Provide the [x, y] coordinate of the cell's center where the given text is located.  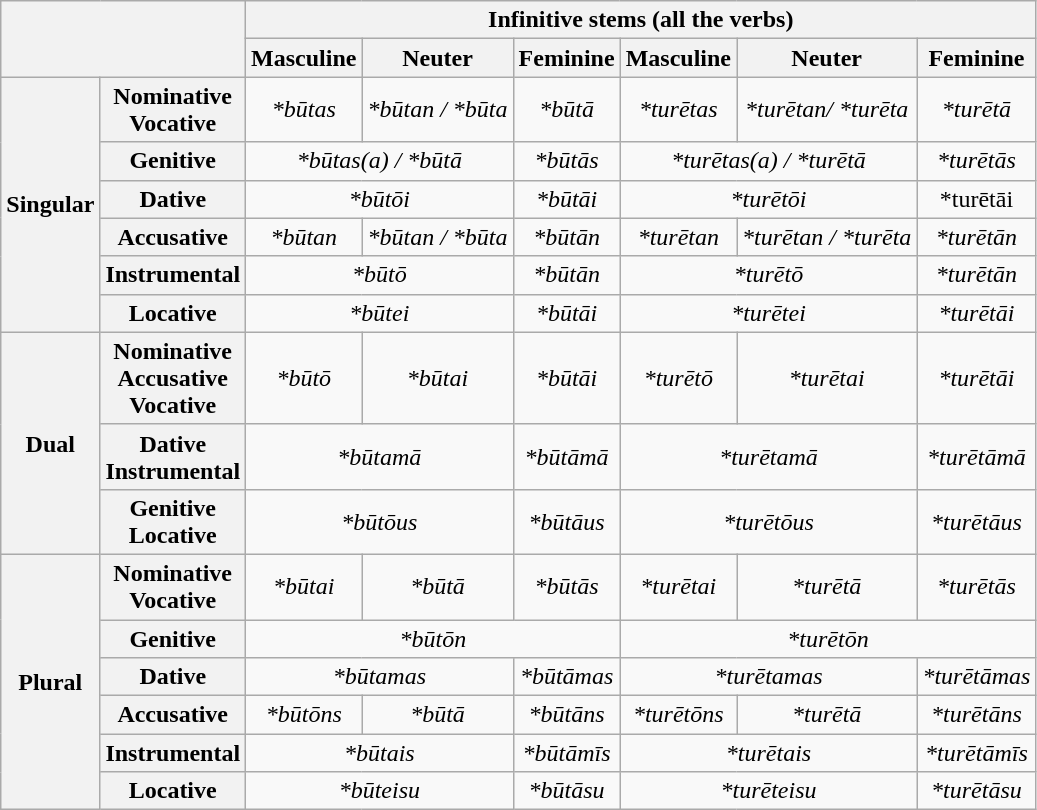
NominativeAccusativeVocative [173, 378]
*turētei [768, 313]
*būtāmā [566, 456]
*būtei [380, 313]
*turētōns [678, 715]
*būtas [304, 110]
Plural [50, 682]
Singular [50, 204]
Infinitive stems (all the verbs) [641, 20]
*turētōus [768, 522]
*būtōn [434, 639]
*būtan [304, 237]
*turētan / *turēta [826, 237]
*turētāmīs [976, 753]
*turētāmā [976, 456]
*būtas(a) / *būtā [380, 161]
*turētāsu [976, 791]
*turētāns [976, 715]
*būtamā [380, 456]
DativeInstrumental [173, 456]
*būteisu [380, 791]
*būtāmas [566, 677]
*turētas [678, 110]
Dual [50, 443]
*turētamas [768, 677]
*turētāmas [976, 677]
*turētais [768, 753]
*turētan/ *turēta [826, 110]
*būtāns [566, 715]
*turētōi [768, 199]
*būtāmīs [566, 753]
*turētas(a) / *turētā [768, 161]
*būtōus [380, 522]
*būtōns [304, 715]
*turētan [678, 237]
*turētāus [976, 522]
*būtāsu [566, 791]
*būtāus [566, 522]
*turēteisu [768, 791]
*turētamā [768, 456]
*būtais [380, 753]
GenitiveLocative [173, 522]
*būtamas [380, 677]
*turētōn [828, 639]
*būtōi [380, 199]
